Find where the given text appears and provide that cell's center as [x, y] coordinate. 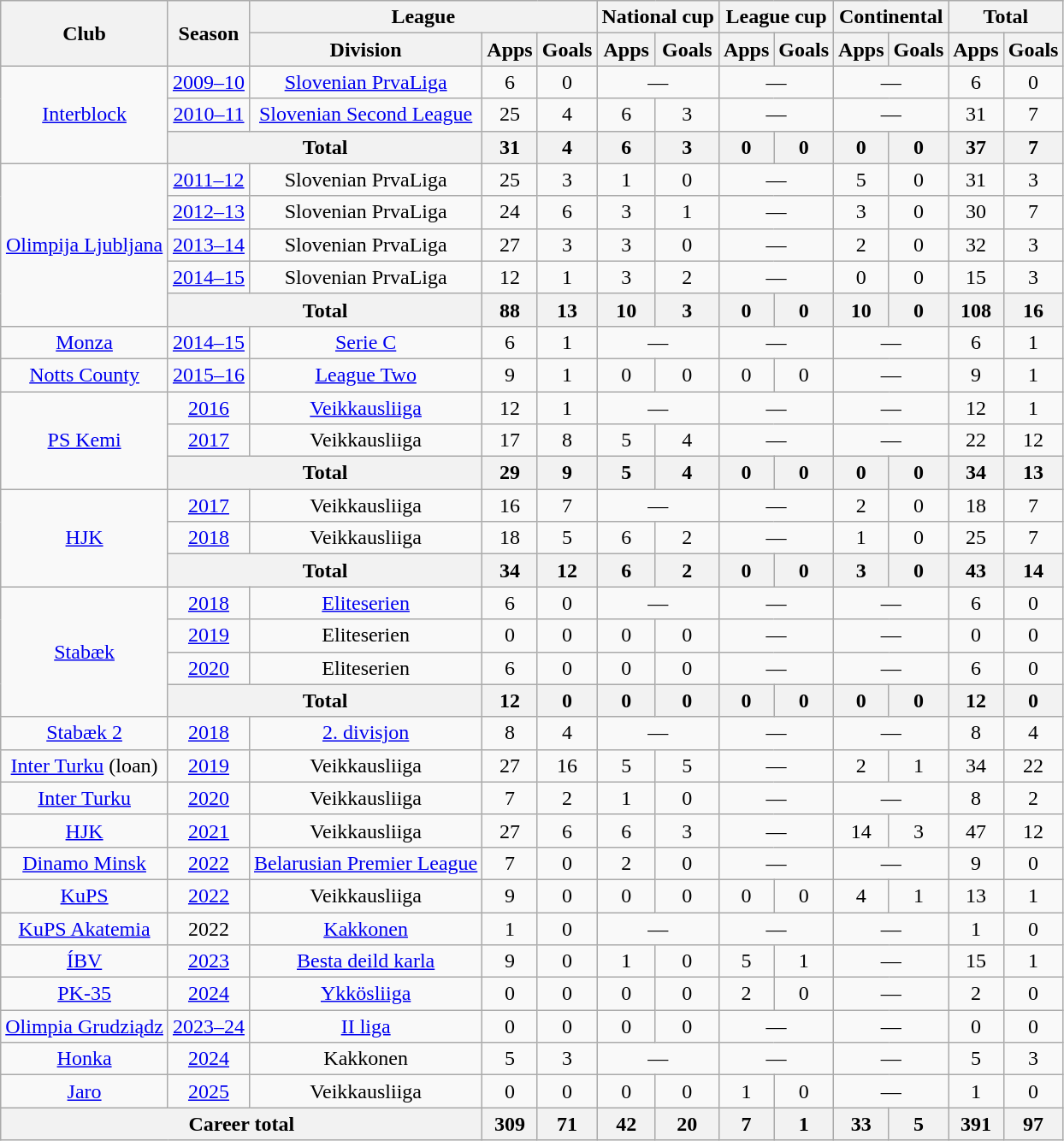
Stabæk 2 [85, 733]
47 [976, 831]
Besta deild karla [365, 961]
97 [1033, 1124]
Season [209, 33]
Serie C [365, 342]
National cup [658, 17]
Division [365, 50]
30 [976, 212]
2013–14 [209, 245]
Olimpia Grudziądz [85, 1026]
Interblock [85, 115]
Monza [85, 342]
2016 [209, 408]
Ykkösliiga [365, 994]
Notts County [85, 375]
2023 [209, 961]
Belarusian Premier League [365, 863]
71 [567, 1124]
Olimpija Ljubljana [85, 245]
League [423, 17]
2011–12 [209, 180]
Stabæk [85, 652]
2023–24 [209, 1026]
II liga [365, 1026]
PS Kemi [85, 440]
24 [510, 212]
309 [510, 1124]
League cup [776, 17]
17 [510, 440]
2012–13 [209, 212]
108 [976, 310]
32 [976, 245]
Jaro [85, 1091]
88 [510, 310]
2010–11 [209, 115]
2025 [209, 1091]
Career total [241, 1124]
33 [861, 1124]
Dinamo Minsk [85, 863]
PK-35 [85, 994]
20 [687, 1124]
KuPS [85, 896]
2021 [209, 831]
ÍBV [85, 961]
29 [510, 473]
2. divisjon [365, 733]
37 [976, 147]
Honka [85, 1059]
Inter Turku (loan) [85, 766]
Slovenian Second League [365, 115]
2009–10 [209, 82]
42 [626, 1124]
KuPS Akatemia [85, 928]
Continental [891, 17]
Inter Turku [85, 798]
2015–16 [209, 375]
43 [976, 570]
League Two [365, 375]
Club [85, 33]
391 [976, 1124]
